Output the [x, y] coordinate of the center of the cell containing the given text.  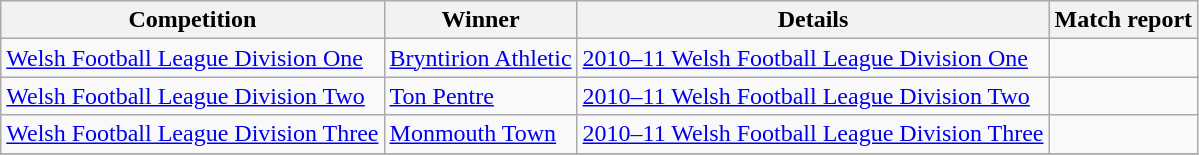
2010–11 Welsh Football League Division Two [813, 96]
Welsh Football League Division Two [192, 96]
Competition [192, 20]
2010–11 Welsh Football League Division Three [813, 134]
Bryntirion Athletic [480, 58]
Ton Pentre [480, 96]
Monmouth Town [480, 134]
Welsh Football League Division One [192, 58]
Match report [1124, 20]
Winner [480, 20]
Details [813, 20]
2010–11 Welsh Football League Division One [813, 58]
Welsh Football League Division Three [192, 134]
